Return (X, Y) of the center of cell containing provided text 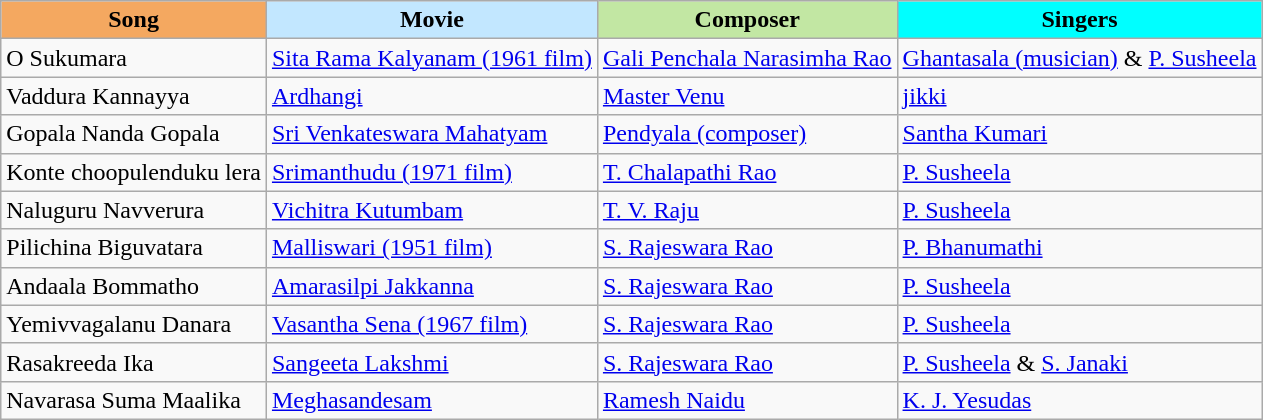
Amarasilpi Jakkanna (432, 286)
Vichitra Kutumbam (432, 210)
Rasakreeda Ika (134, 362)
Malliswari (1951 film) (432, 248)
T. Chalapathi Rao (747, 172)
O Sukumara (134, 58)
Sangeeta Lakshmi (432, 362)
Song (134, 20)
Andaala Bommatho (134, 286)
Santha Kumari (1080, 134)
P. Bhanumathi (1080, 248)
Master Venu (747, 96)
Singers (1080, 20)
Yemivvagalanu Danara (134, 324)
Ardhangi (432, 96)
Sita Rama Kalyanam (1961 film) (432, 58)
Naluguru Navverura (134, 210)
Meghasandesam (432, 400)
Gopala Nanda Gopala (134, 134)
Sri Venkateswara Mahatyam (432, 134)
Srimanthudu (1971 film) (432, 172)
Composer (747, 20)
T. V. Raju (747, 210)
Movie (432, 20)
jikki (1080, 96)
P. Susheela & S. Janaki (1080, 362)
Vasantha Sena (1967 film) (432, 324)
Navarasa Suma Maalika (134, 400)
Gali Penchala Narasimha Rao (747, 58)
Ramesh Naidu (747, 400)
Pendyala (composer) (747, 134)
Pilichina Biguvatara (134, 248)
Vaddura Kannayya (134, 96)
Ghantasala (musician) & P. Susheela (1080, 58)
Konte choopulenduku lera (134, 172)
K. J. Yesudas (1080, 400)
